Determine the [X, Y] coordinate at the center of the cell enclosing the given text.  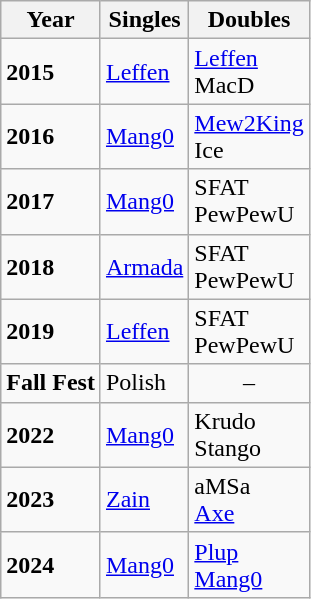
aMSa Axe [249, 500]
2015 [51, 72]
Mew2King Ice [249, 136]
Polish [144, 383]
2019 [51, 332]
2022 [51, 434]
Zain [144, 500]
2023 [51, 500]
2024 [51, 564]
Singles [144, 20]
2016 [51, 136]
Fall Fest [51, 383]
Leffen MacD [249, 72]
Armada [144, 266]
2018 [51, 266]
– [249, 383]
Year [51, 20]
Krudo Stango [249, 434]
Doubles [249, 20]
Plup Mang0 [249, 564]
2017 [51, 202]
